Detect which cell encompasses the target text, then output its (X, Y) center coordinate. 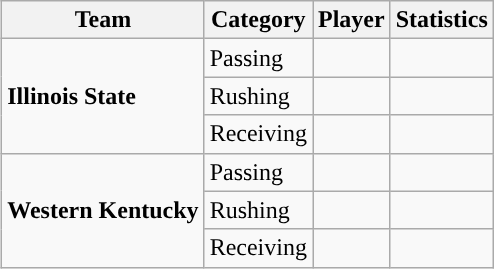
Team (103, 20)
Illinois State (103, 96)
Statistics (442, 20)
Category (258, 20)
Player (351, 20)
Western Kentucky (103, 210)
